Capture the cell that displays the provided text and extract its (X, Y) central coordinate. 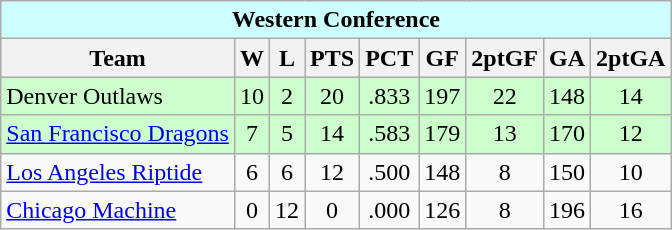
2 (288, 96)
PTS (332, 58)
20 (332, 96)
Chicago Machine (118, 210)
7 (252, 134)
2ptGF (505, 58)
13 (505, 134)
Western Conference (336, 20)
Denver Outlaws (118, 96)
196 (568, 210)
179 (442, 134)
.583 (390, 134)
GF (442, 58)
170 (568, 134)
.000 (390, 210)
Team (118, 58)
16 (631, 210)
2ptGA (631, 58)
GA (568, 58)
Los Angeles Riptide (118, 172)
.833 (390, 96)
5 (288, 134)
San Francisco Dragons (118, 134)
W (252, 58)
126 (442, 210)
150 (568, 172)
PCT (390, 58)
22 (505, 96)
197 (442, 96)
.500 (390, 172)
L (288, 58)
